For the text-containing cell, return its midpoint in (X, Y) coordinate format. 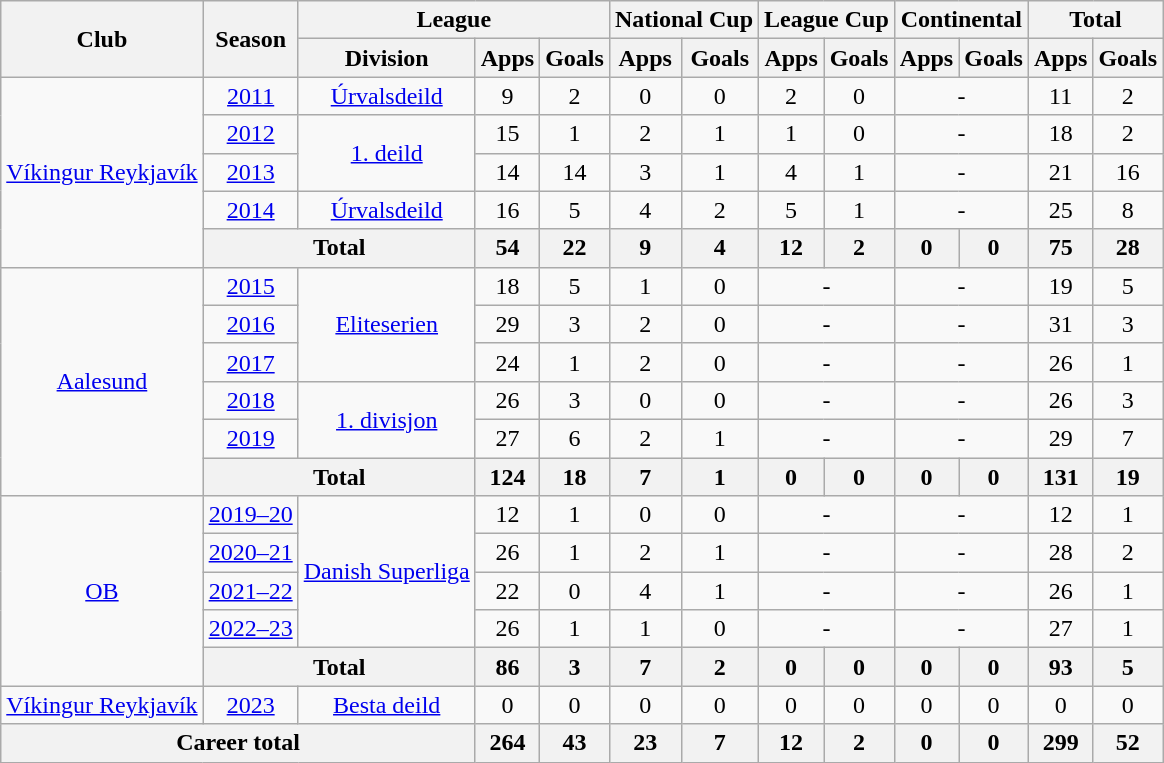
2023 (250, 705)
93 (1060, 667)
2018 (250, 400)
2012 (250, 134)
2014 (250, 210)
2019 (250, 438)
24 (507, 362)
Club (102, 39)
43 (575, 743)
6 (575, 438)
Danish Superliga (386, 572)
2013 (250, 172)
National Cup (684, 20)
Season (250, 39)
21 (1060, 172)
2022–23 (250, 629)
League (454, 20)
86 (507, 667)
25 (1060, 210)
Eliteserien (386, 324)
54 (507, 248)
131 (1060, 477)
1. divisjon (386, 419)
2016 (250, 324)
2017 (250, 362)
Division (386, 58)
8 (1128, 210)
52 (1128, 743)
Continental (961, 20)
2015 (250, 286)
2019–20 (250, 515)
23 (645, 743)
1. deild (386, 153)
League Cup (827, 20)
31 (1060, 324)
264 (507, 743)
2011 (250, 96)
Besta deild (386, 705)
11 (1060, 96)
124 (507, 477)
299 (1060, 743)
75 (1060, 248)
Aalesund (102, 381)
2020–21 (250, 553)
15 (507, 134)
2021–22 (250, 591)
OB (102, 591)
Career total (238, 743)
